Detect which cell encompasses the target text, then output its (X, Y) center coordinate. 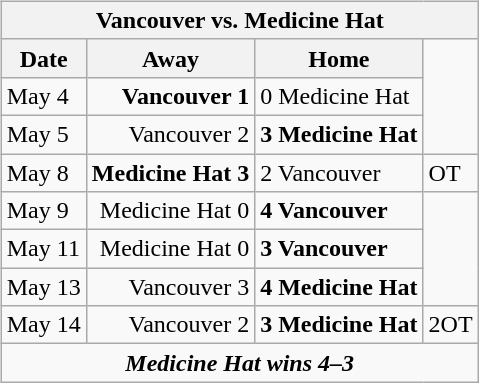
4 Vancouver (339, 211)
May 13 (44, 287)
May 5 (44, 134)
May 14 (44, 325)
2OT (450, 325)
4 Medicine Hat (339, 287)
Vancouver 3 (170, 287)
May 11 (44, 249)
0 Medicine Hat (339, 96)
May 8 (44, 173)
Vancouver vs. Medicine Hat (240, 20)
Medicine Hat 3 (170, 173)
Date (44, 58)
2 Vancouver (339, 173)
Vancouver 1 (170, 96)
May 4 (44, 96)
Home (339, 58)
Away (170, 58)
Medicine Hat wins 4–3 (240, 363)
OT (450, 173)
May 9 (44, 211)
3 Vancouver (339, 249)
